Search for the cell housing the specified text and yield its (X, Y) center coordinate. 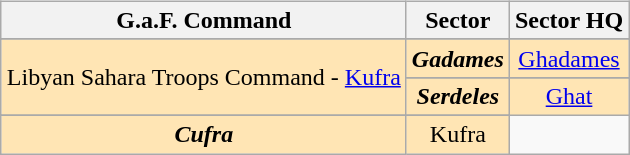
Cufra (204, 134)
Libyan Sahara Troops Command - Kufra (204, 77)
Ghadames (568, 58)
Sector (458, 20)
G.a.F. Command (204, 20)
Gadames (458, 58)
Serdeles (458, 96)
Sector HQ (568, 20)
Ghat (568, 96)
Kufra (458, 134)
